Provide the (X, Y) coordinate of the cell's center where the given text is located.  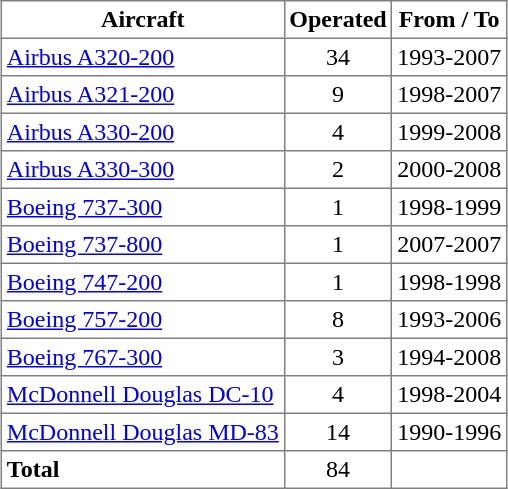
McDonnell Douglas MD-83 (143, 432)
2000-2008 (449, 170)
84 (338, 470)
1994-2008 (449, 357)
Boeing 747-200 (143, 282)
Airbus A330-300 (143, 170)
Boeing 737-800 (143, 245)
1998-2004 (449, 395)
34 (338, 57)
Boeing 767-300 (143, 357)
Aircraft (143, 20)
1998-2007 (449, 95)
Airbus A321-200 (143, 95)
1993-2006 (449, 320)
McDonnell Douglas DC-10 (143, 395)
1998-1998 (449, 282)
Airbus A330-200 (143, 132)
From / To (449, 20)
1999-2008 (449, 132)
Total (143, 470)
1993-2007 (449, 57)
Boeing 757-200 (143, 320)
2007-2007 (449, 245)
8 (338, 320)
1998-1999 (449, 207)
Boeing 737-300 (143, 207)
1990-1996 (449, 432)
14 (338, 432)
Operated (338, 20)
9 (338, 95)
Airbus A320-200 (143, 57)
2 (338, 170)
3 (338, 357)
